Determine the (X, Y) coordinate at the center of the cell enclosing the given text.  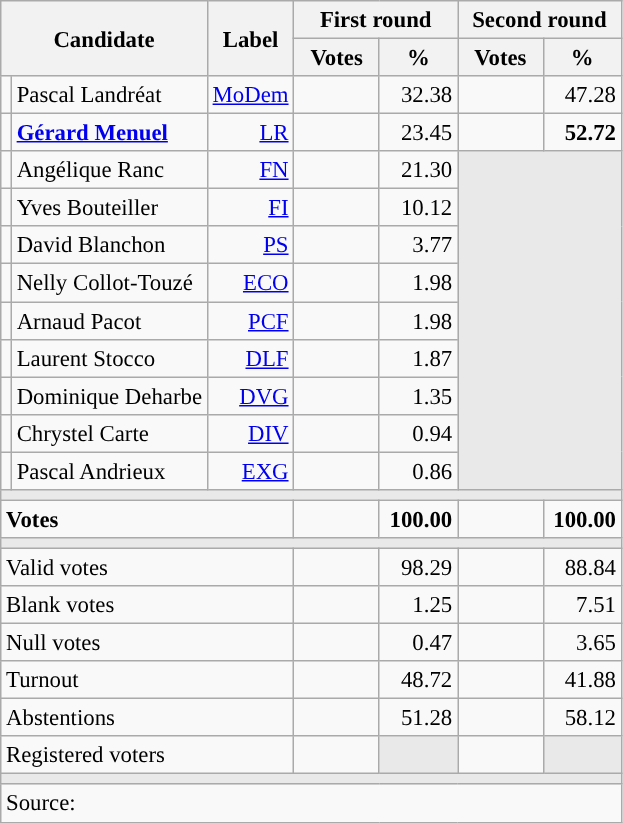
98.29 (418, 567)
10.12 (418, 208)
LR (250, 133)
Pascal Andrieux (109, 471)
Registered voters (148, 755)
Angélique Ranc (109, 170)
0.94 (418, 433)
Laurent Stocco (109, 358)
MoDem (250, 95)
Dominique Deharbe (109, 396)
0.86 (418, 471)
PCF (250, 321)
ECO (250, 283)
Yves Bouteiller (109, 208)
47.28 (582, 95)
52.72 (582, 133)
32.38 (418, 95)
58.12 (582, 718)
21.30 (418, 170)
Blank votes (148, 605)
FN (250, 170)
Chrystel Carte (109, 433)
Abstentions (148, 718)
Nelly Collot-Touzé (109, 283)
Source: (311, 804)
1.35 (418, 396)
0.47 (418, 643)
41.88 (582, 680)
23.45 (418, 133)
Turnout (148, 680)
3.77 (418, 245)
Valid votes (148, 567)
7.51 (582, 605)
1.87 (418, 358)
48.72 (418, 680)
DVG (250, 396)
Pascal Landréat (109, 95)
Candidate (104, 38)
51.28 (418, 718)
DIV (250, 433)
EXG (250, 471)
Second round (540, 20)
PS (250, 245)
Null votes (148, 643)
David Blanchon (109, 245)
88.84 (582, 567)
DLF (250, 358)
FI (250, 208)
First round (376, 20)
Gérard Menuel (109, 133)
Label (250, 38)
3.65 (582, 643)
1.25 (418, 605)
Arnaud Pacot (109, 321)
